Capture the cell that displays the provided text and extract its [x, y] central coordinate. 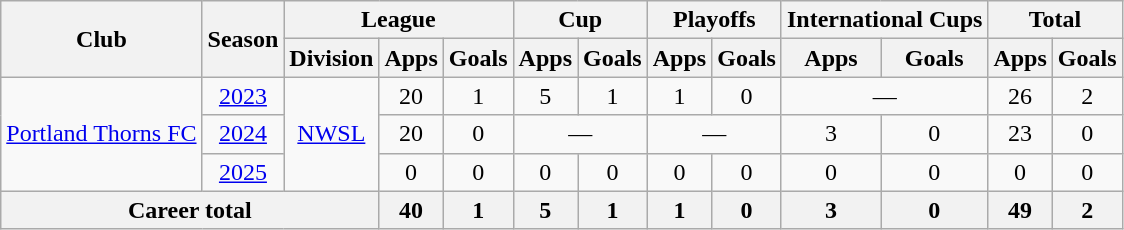
26 [1020, 96]
Total [1055, 20]
2024 [243, 134]
NWSL [332, 134]
Division [332, 58]
Career total [190, 210]
23 [1020, 134]
Club [102, 39]
League [398, 20]
International Cups [884, 20]
2023 [243, 96]
Cup [580, 20]
40 [411, 210]
2025 [243, 172]
49 [1020, 210]
Season [243, 39]
Portland Thorns FC [102, 134]
Playoffs [714, 20]
